Capture the cell that displays the provided text and extract its (X, Y) central coordinate. 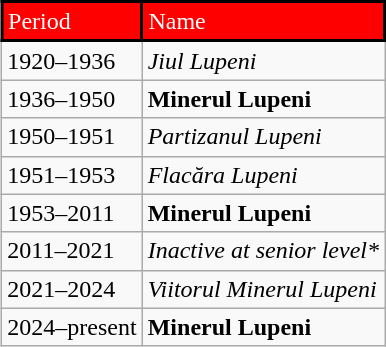
1953–2011 (72, 213)
1951–1953 (72, 175)
1950–1951 (72, 137)
Name (263, 22)
2024–present (72, 327)
Inactive at senior level* (263, 251)
Period (72, 22)
1920–1936 (72, 60)
Flacăra Lupeni (263, 175)
1936–1950 (72, 99)
2021–2024 (72, 289)
Jiul Lupeni (263, 60)
Viitorul Minerul Lupeni (263, 289)
2011–2021 (72, 251)
Partizanul Lupeni (263, 137)
